Capture the cell that displays the provided text and extract its (X, Y) central coordinate. 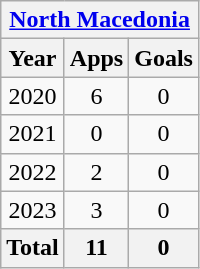
Year (33, 58)
2 (96, 172)
2022 (33, 172)
North Macedonia (100, 20)
11 (96, 248)
2020 (33, 96)
Total (33, 248)
6 (96, 96)
Goals (164, 58)
Apps (96, 58)
3 (96, 210)
2021 (33, 134)
2023 (33, 210)
